Determine the (x, y) coordinate at the center of the cell enclosing the given text.  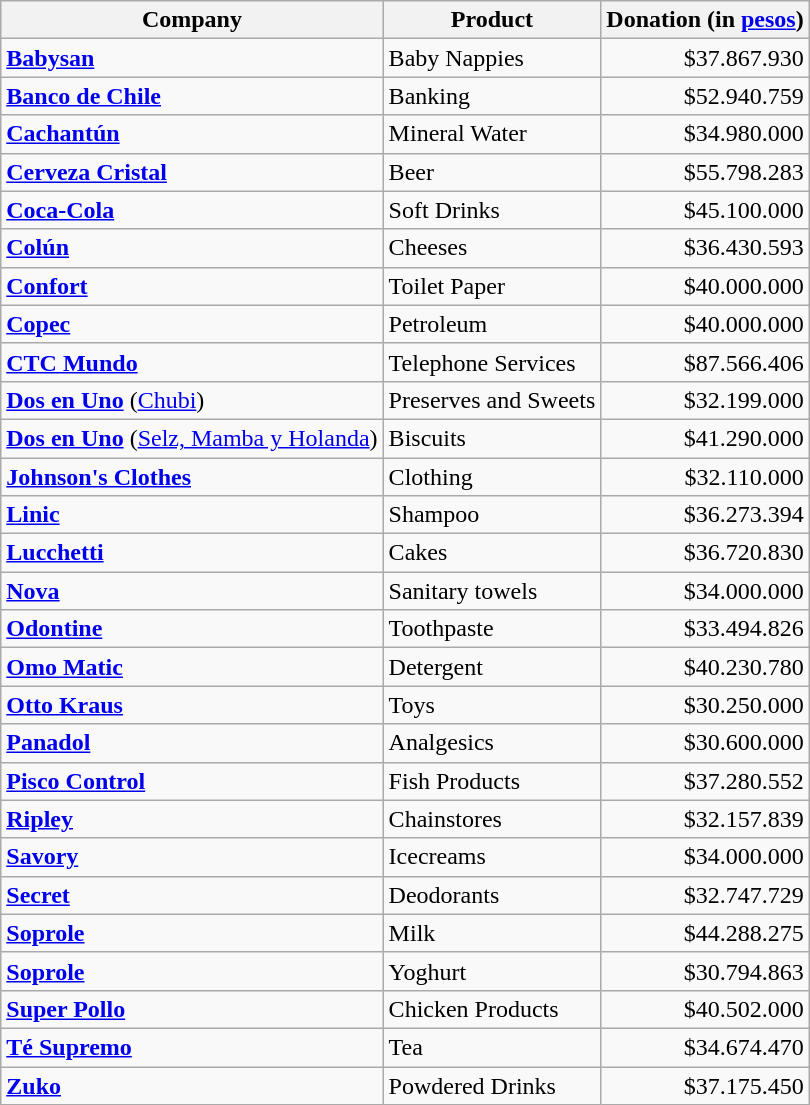
Secret (192, 895)
$40.230.780 (705, 667)
Coca-Cola (192, 210)
Banking (492, 96)
Yoghurt (492, 971)
Johnson's Clothes (192, 477)
Mineral Water (492, 134)
$37.175.450 (705, 1085)
Linic (192, 515)
Company (192, 20)
$36.430.593 (705, 248)
Chainstores (492, 819)
Analgesics (492, 743)
Ripley (192, 819)
Cachantún (192, 134)
Zuko (192, 1085)
$30.794.863 (705, 971)
Otto Kraus (192, 705)
$34.674.470 (705, 1047)
CTC Mundo (192, 362)
Té Supremo (192, 1047)
$87.566.406 (705, 362)
$34.980.000 (705, 134)
Cakes (492, 553)
Toothpaste (492, 629)
$36.720.830 (705, 553)
Pisco Control (192, 781)
$52.940.759 (705, 96)
Cheeses (492, 248)
Confort (192, 286)
$32.110.000 (705, 477)
Product (492, 20)
Beer (492, 172)
Powdered Drinks (492, 1085)
Shampoo (492, 515)
Icecreams (492, 857)
$45.100.000 (705, 210)
Super Pollo (192, 1009)
Fish Products (492, 781)
Deodorants (492, 895)
Nova (192, 591)
Biscuits (492, 438)
Donation (in pesos) (705, 20)
Chicken Products (492, 1009)
Petroleum (492, 324)
$55.798.283 (705, 172)
Dos en Uno (Selz, Mamba y Holanda) (192, 438)
Sanitary towels (492, 591)
$30.600.000 (705, 743)
Babysan (192, 58)
Preserves and Sweets (492, 400)
Panadol (192, 743)
$41.290.000 (705, 438)
$36.273.394 (705, 515)
Cerveza Cristal (192, 172)
Savory (192, 857)
Colún (192, 248)
Telephone Services (492, 362)
Milk (492, 933)
$40.502.000 (705, 1009)
$37.280.552 (705, 781)
$37.867.930 (705, 58)
Soft Drinks (492, 210)
$32.747.729 (705, 895)
$32.199.000 (705, 400)
Lucchetti (192, 553)
$33.494.826 (705, 629)
Tea (492, 1047)
$44.288.275 (705, 933)
$30.250.000 (705, 705)
Toilet Paper (492, 286)
Toys (492, 705)
Baby Nappies (492, 58)
Omo Matic (192, 667)
Detergent (492, 667)
Copec (192, 324)
Dos en Uno (Chubi) (192, 400)
Clothing (492, 477)
Banco de Chile (192, 96)
$32.157.839 (705, 819)
Odontine (192, 629)
